For the text-containing cell, return its midpoint in [x, y] coordinate format. 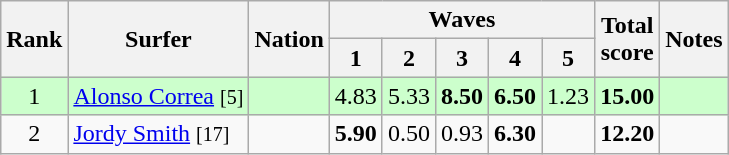
4.83 [356, 96]
15.00 [628, 96]
Surfer [158, 39]
Jordy Smith [17] [158, 134]
1.23 [568, 96]
12.20 [628, 134]
3 [462, 58]
6.50 [514, 96]
Totalscore [628, 39]
6.30 [514, 134]
Waves [462, 20]
Rank [34, 39]
4 [514, 58]
5.90 [356, 134]
0.50 [408, 134]
Notes [694, 39]
Nation [289, 39]
5.33 [408, 96]
0.93 [462, 134]
8.50 [462, 96]
5 [568, 58]
Alonso Correa [5] [158, 96]
